Provide the (x, y) coordinate of the cell's center where the given text is located.  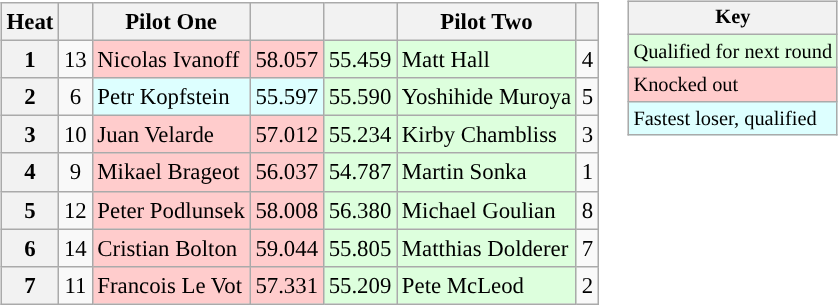
Francois Le Vot (171, 285)
55.459 (360, 60)
11 (76, 285)
Petr Kopfstein (171, 97)
58.008 (286, 210)
Fastest loser, qualified (733, 119)
Juan Velarde (171, 135)
Key (733, 18)
54.787 (360, 172)
13 (76, 60)
Mikael Brageot (171, 172)
Pete McLeod (487, 285)
8 (587, 210)
12 (76, 210)
Nicolas Ivanoff (171, 60)
Matthias Dolderer (487, 248)
Heat (30, 22)
55.597 (286, 97)
57.331 (286, 285)
Martin Sonka (487, 172)
55.590 (360, 97)
14 (76, 248)
Qualified for next round (733, 51)
Michael Goulian (487, 210)
55.805 (360, 248)
Knocked out (733, 85)
57.012 (286, 135)
Matt Hall (487, 60)
55.234 (360, 135)
Cristian Bolton (171, 248)
10 (76, 135)
Yoshihide Muroya (487, 97)
Pilot One (171, 22)
56.037 (286, 172)
9 (76, 172)
58.057 (286, 60)
Kirby Chambliss (487, 135)
59.044 (286, 248)
Pilot Two (487, 22)
55.209 (360, 285)
56.380 (360, 210)
Peter Podlunsek (171, 210)
